Return (x, y) of the center of cell containing provided text 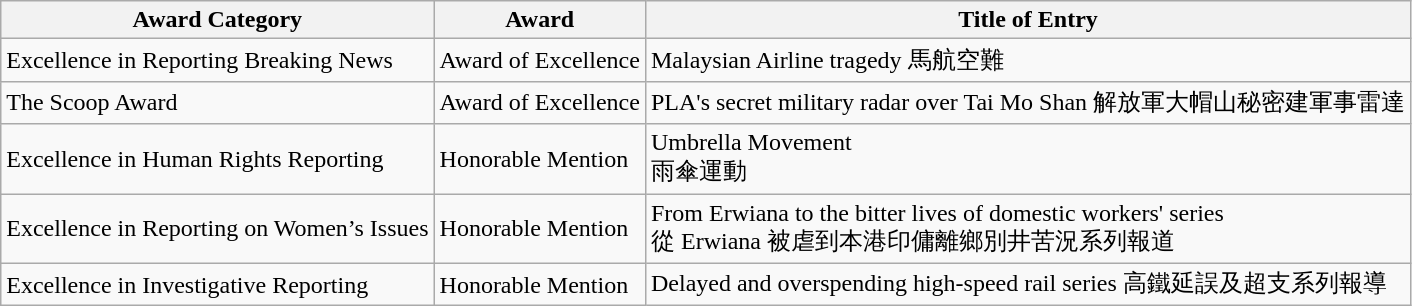
Award Category (218, 20)
From Erwiana to the bitter lives of domestic workers' series從 Erwiana 被虐到本港印傭離鄉別井苦況系列報道 (1028, 229)
Delayed and overspending high-speed rail series 高鐵延誤及超支系列報導 (1028, 284)
Award (540, 20)
Malaysian Airline tragedy 馬航空難 (1028, 60)
Title of Entry (1028, 20)
Excellence in Reporting on Women’s Issues (218, 229)
PLA's secret military radar over Tai Mo Shan 解放軍大帽山秘密建軍事雷達 (1028, 102)
Excellence in Human Rights Reporting (218, 159)
Umbrella Movement雨傘運動 (1028, 159)
Excellence in Reporting Breaking News (218, 60)
Excellence in Investigative Reporting (218, 284)
The Scoop Award (218, 102)
